Pinpoint the cell where the given text exists, returning its (X, Y) midpoint coordinate. 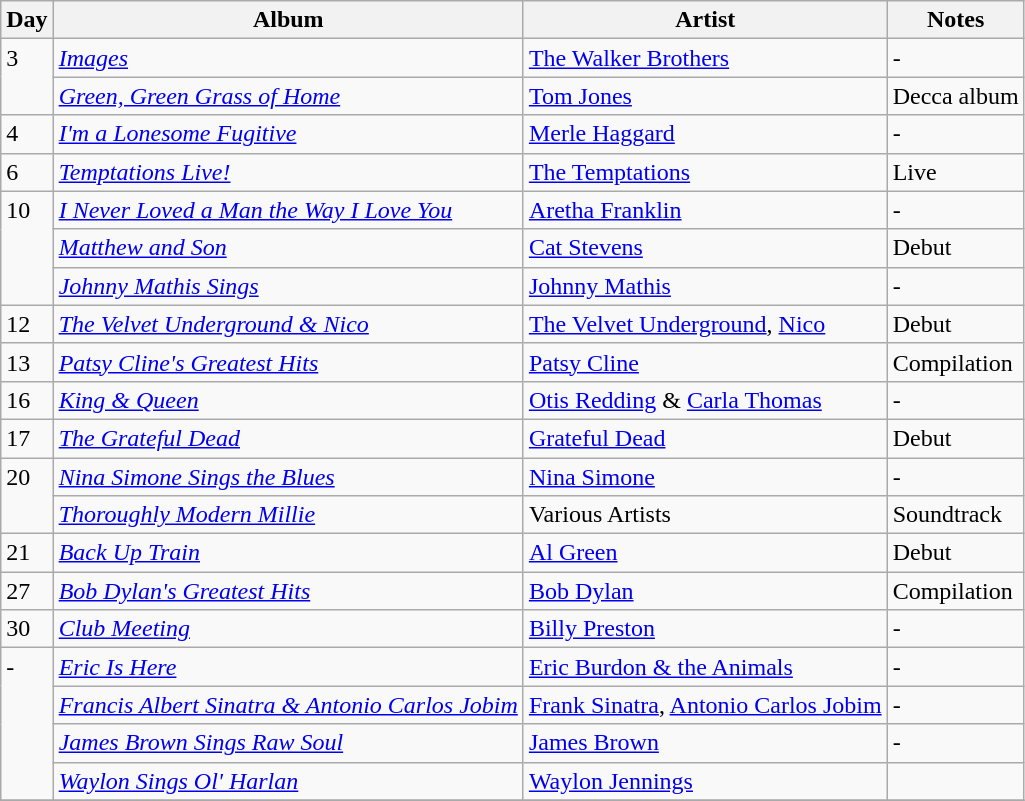
The Walker Brothers (705, 58)
Johnny Mathis (705, 286)
Patsy Cline (705, 362)
16 (27, 400)
The Grateful Dead (288, 438)
Patsy Cline's Greatest Hits (288, 362)
Frank Sinatra, Antonio Carlos Jobim (705, 705)
13 (27, 362)
Album (288, 20)
Billy Preston (705, 629)
The Temptations (705, 172)
4 (27, 134)
Bob Dylan's Greatest Hits (288, 591)
Al Green (705, 553)
Artist (705, 20)
21 (27, 553)
Otis Redding & Carla Thomas (705, 400)
17 (27, 438)
Live (956, 172)
3 (27, 77)
27 (27, 591)
Matthew and Son (288, 248)
Temptations Live! (288, 172)
Nina Simone Sings the Blues (288, 477)
James Brown (705, 743)
Images (288, 58)
Eric Is Here (288, 667)
Grateful Dead (705, 438)
Notes (956, 20)
Tom Jones (705, 96)
20 (27, 496)
I'm a Lonesome Fugitive (288, 134)
Aretha Franklin (705, 210)
Decca album (956, 96)
Soundtrack (956, 515)
I Never Loved a Man the Way I Love You (288, 210)
Day (27, 20)
Johnny Mathis Sings (288, 286)
Green, Green Grass of Home (288, 96)
30 (27, 629)
6 (27, 172)
Club Meeting (288, 629)
Back Up Train (288, 553)
Thoroughly Modern Millie (288, 515)
Bob Dylan (705, 591)
Waylon Jennings (705, 781)
The Velvet Underground, Nico (705, 324)
Merle Haggard (705, 134)
Nina Simone (705, 477)
King & Queen (288, 400)
12 (27, 324)
The Velvet Underground & Nico (288, 324)
Francis Albert Sinatra & Antonio Carlos Jobim (288, 705)
Cat Stevens (705, 248)
Various Artists (705, 515)
Waylon Sings Ol' Harlan (288, 781)
James Brown Sings Raw Soul (288, 743)
10 (27, 248)
Eric Burdon & the Animals (705, 667)
